Detect which cell encompasses the target text, then output its [X, Y] center coordinate. 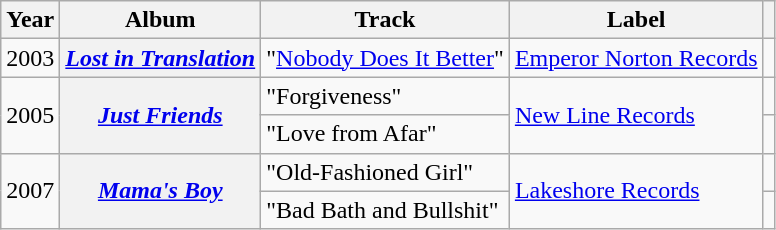
New Line Records [636, 115]
Mama's Boy [160, 191]
Year [30, 20]
Lost in Translation [160, 58]
Emperor Norton Records [636, 58]
Track [386, 20]
2007 [30, 191]
"Bad Bath and Bullshit" [386, 210]
2003 [30, 58]
"Forgiveness" [386, 96]
2005 [30, 115]
Just Friends [160, 115]
"Love from Afar" [386, 134]
Album [160, 20]
"Nobody Does It Better" [386, 58]
Lakeshore Records [636, 191]
Label [636, 20]
"Old-Fashioned Girl" [386, 172]
